Return the (X, Y) coordinate for the center point of the cell that contains the specified text.  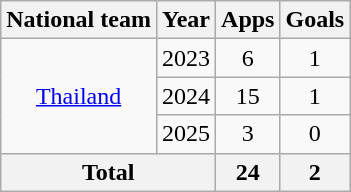
Apps (248, 20)
Year (186, 20)
0 (315, 134)
2025 (186, 134)
24 (248, 172)
15 (248, 96)
National team (79, 20)
2 (315, 172)
Thailand (79, 96)
3 (248, 134)
Goals (315, 20)
6 (248, 58)
Total (108, 172)
2023 (186, 58)
2024 (186, 96)
